Determine the [X, Y] coordinate at the center of the cell enclosing the given text.  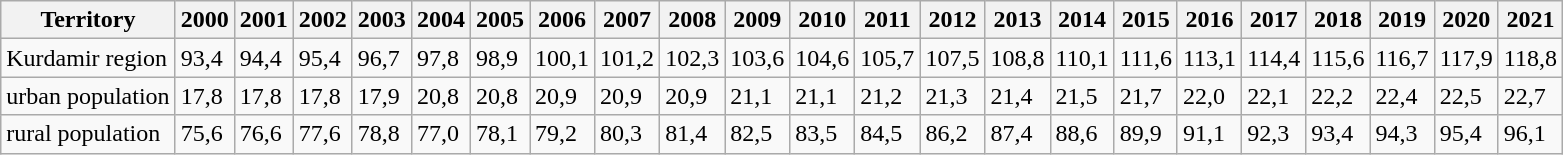
89,9 [1146, 134]
2020 [1466, 20]
2011 [888, 20]
21,7 [1146, 96]
115,6 [1338, 58]
2008 [692, 20]
2016 [1209, 20]
2003 [382, 20]
101,2 [628, 58]
111,6 [1146, 58]
80,3 [628, 134]
105,7 [888, 58]
rural population [88, 134]
103,6 [758, 58]
2000 [204, 20]
2010 [822, 20]
2021 [1530, 20]
21,2 [888, 96]
2013 [1018, 20]
2007 [628, 20]
102,3 [692, 58]
17,9 [382, 96]
2019 [1402, 20]
92,3 [1274, 134]
107,5 [952, 58]
100,1 [562, 58]
2009 [758, 20]
88,6 [1082, 134]
22,1 [1274, 96]
2018 [1338, 20]
87,4 [1018, 134]
104,6 [822, 58]
94,3 [1402, 134]
77,6 [322, 134]
2014 [1082, 20]
82,5 [758, 134]
urban population [88, 96]
2002 [322, 20]
2006 [562, 20]
83,5 [822, 134]
98,9 [500, 58]
2005 [500, 20]
78,1 [500, 134]
96,7 [382, 58]
Territory [88, 20]
75,6 [204, 134]
79,2 [562, 134]
21,5 [1082, 96]
22,4 [1402, 96]
118,8 [1530, 58]
76,6 [264, 134]
86,2 [952, 134]
114,4 [1274, 58]
97,8 [440, 58]
78,8 [382, 134]
2012 [952, 20]
21,3 [952, 96]
81,4 [692, 134]
2004 [440, 20]
91,1 [1209, 134]
116,7 [1402, 58]
2017 [1274, 20]
21,4 [1018, 96]
22,0 [1209, 96]
22,2 [1338, 96]
2015 [1146, 20]
108,8 [1018, 58]
113,1 [1209, 58]
2001 [264, 20]
84,5 [888, 134]
22,5 [1466, 96]
94,4 [264, 58]
22,7 [1530, 96]
77,0 [440, 134]
117,9 [1466, 58]
96,1 [1530, 134]
110,1 [1082, 58]
Kurdamir region [88, 58]
